Search for the cell housing the specified text and yield its [x, y] center coordinate. 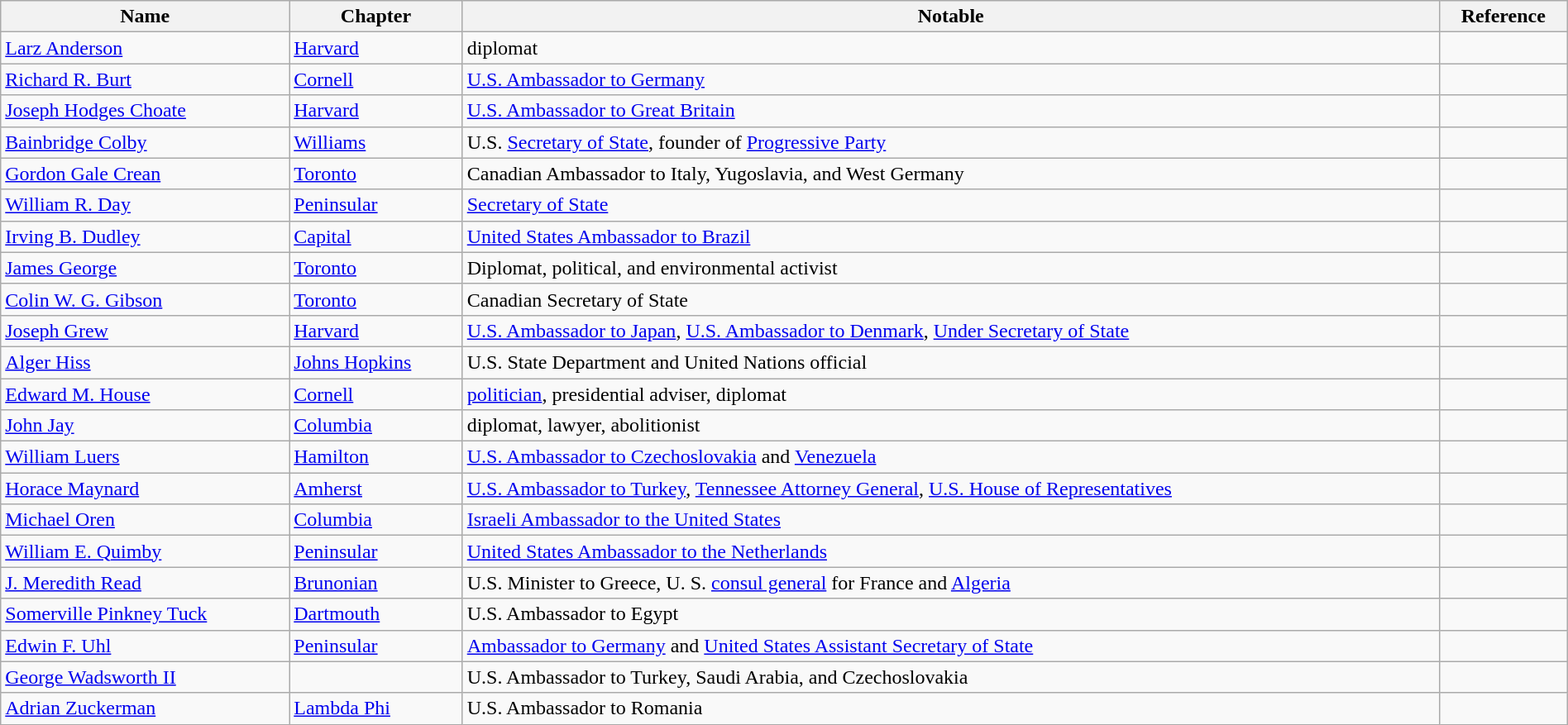
Lambda Phi [375, 708]
John Jay [146, 426]
U.S. State Department and United Nations official [951, 362]
Bainbridge Colby [146, 142]
Reference [1503, 17]
U.S. Ambassador to Great Britain [951, 111]
Diplomat, political, and environmental activist [951, 268]
Capital [375, 236]
George Wadsworth II [146, 677]
United States Ambassador to Brazil [951, 236]
U.S. Secretary of State, founder of Progressive Party [951, 142]
Amherst [375, 489]
Adrian Zuckerman [146, 708]
James George [146, 268]
diplomat, lawyer, abolitionist [951, 426]
William Luers [146, 457]
Hamilton [375, 457]
Edward M. House [146, 394]
Williams [375, 142]
U.S. Ambassador to Japan, U.S. Ambassador to Denmark, Under Secretary of State [951, 331]
Ambassador to Germany and United States Assistant Secretary of State [951, 646]
Joseph Hodges Choate [146, 111]
Alger Hiss [146, 362]
Israeli Ambassador to the United States [951, 520]
U.S. Minister to Greece, U. S. consul general for France and Algeria [951, 583]
Canadian Secretary of State [951, 299]
Gordon Gale Crean [146, 174]
U.S. Ambassador to Romania [951, 708]
Name [146, 17]
U.S. Ambassador to Czechoslovakia and Venezuela [951, 457]
politician, presidential adviser, diplomat [951, 394]
J. Meredith Read [146, 583]
William E. Quimby [146, 551]
Michael Oren [146, 520]
Johns Hopkins [375, 362]
Chapter [375, 17]
U.S. Ambassador to Germany [951, 79]
Notable [951, 17]
William R. Day [146, 205]
U.S. Ambassador to Turkey, Saudi Arabia, and Czechoslovakia [951, 677]
Canadian Ambassador to Italy, Yugoslavia, and West Germany [951, 174]
Brunonian [375, 583]
Horace Maynard [146, 489]
Somerville Pinkney Tuck [146, 614]
Secretary of State [951, 205]
U.S. Ambassador to Egypt [951, 614]
United States Ambassador to the Netherlands [951, 551]
Joseph Grew [146, 331]
Dartmouth [375, 614]
Larz Anderson [146, 48]
U.S. Ambassador to Turkey, Tennessee Attorney General, U.S. House of Representatives [951, 489]
Irving B. Dudley [146, 236]
diplomat [951, 48]
Edwin F. Uhl [146, 646]
Colin W. G. Gibson [146, 299]
Richard R. Burt [146, 79]
